Locate the cell with the specified text and output its (X, Y) center coordinate. 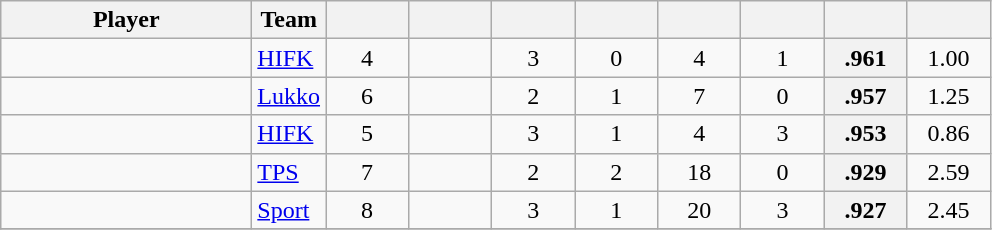
Player (126, 20)
5 (368, 134)
Team (289, 20)
20 (700, 210)
0.86 (948, 134)
Sport (289, 210)
.961 (866, 58)
1.25 (948, 96)
1.00 (948, 58)
.927 (866, 210)
2.59 (948, 172)
2.45 (948, 210)
.929 (866, 172)
Lukko (289, 96)
6 (368, 96)
8 (368, 210)
.957 (866, 96)
TPS (289, 172)
.953 (866, 134)
18 (700, 172)
